Locate the cell with the specified text and output its [x, y] center coordinate. 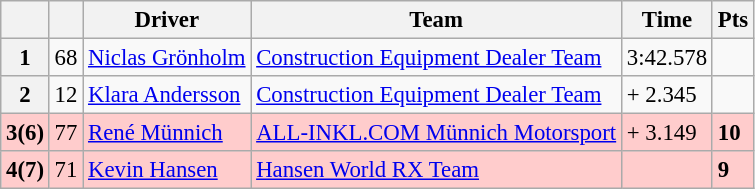
Pts [732, 20]
René Münnich [167, 133]
+ 3.149 [666, 133]
Time [666, 20]
1 [26, 58]
12 [66, 95]
71 [66, 170]
68 [66, 58]
2 [26, 95]
9 [732, 170]
+ 2.345 [666, 95]
Hansen World RX Team [436, 170]
3(6) [26, 133]
77 [66, 133]
Niclas Grönholm [167, 58]
Klara Andersson [167, 95]
4(7) [26, 170]
ALL-INKL.COM Münnich Motorsport [436, 133]
Driver [167, 20]
3:42.578 [666, 58]
Kevin Hansen [167, 170]
Team [436, 20]
10 [732, 133]
